Search for the cell housing the specified text and yield its (X, Y) center coordinate. 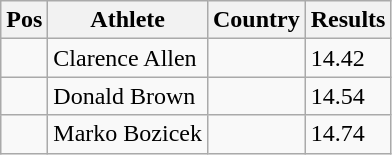
Clarence Allen (128, 58)
Results (348, 20)
Country (256, 20)
Marko Bozicek (128, 134)
Pos (24, 20)
14.54 (348, 96)
Donald Brown (128, 96)
14.42 (348, 58)
14.74 (348, 134)
Athlete (128, 20)
